Search for the cell housing the specified text and yield its [X, Y] center coordinate. 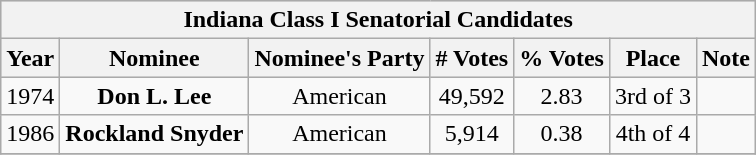
Don L. Lee [154, 96]
1986 [30, 134]
Place [652, 58]
0.38 [562, 134]
Nominee [154, 58]
Year [30, 58]
4th of 4 [652, 134]
Nominee's Party [340, 58]
3rd of 3 [652, 96]
# Votes [472, 58]
Rockland Snyder [154, 134]
49,592 [472, 96]
% Votes [562, 58]
2.83 [562, 96]
1974 [30, 96]
Indiana Class I Senatorial Candidates [378, 20]
Note [726, 58]
5,914 [472, 134]
